Pinpoint the cell where the given text exists, returning its (X, Y) midpoint coordinate. 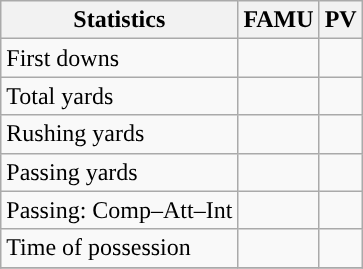
Passing yards (120, 172)
PV (340, 20)
Total yards (120, 96)
Time of possession (120, 248)
Passing: Comp–Att–Int (120, 210)
FAMU (278, 20)
Rushing yards (120, 134)
Statistics (120, 20)
First downs (120, 58)
